Find where the given text appears and provide that cell's center as [x, y] coordinate. 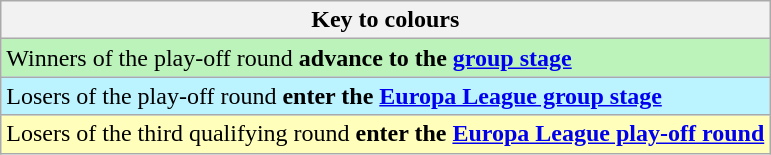
Losers of the play-off round enter the Europa League group stage [386, 96]
Losers of the third qualifying round enter the Europa League play-off round [386, 134]
Winners of the play-off round advance to the group stage [386, 58]
Key to colours [386, 20]
